Identify which cell holds the provided text, then report its [X, Y] central coordinate. 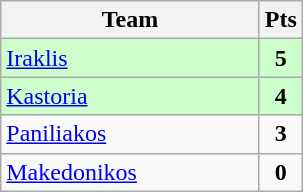
Team [130, 20]
Kastoria [130, 96]
Iraklis [130, 58]
5 [280, 58]
Paniliakos [130, 134]
4 [280, 96]
3 [280, 134]
Pts [280, 20]
0 [280, 172]
Makedonikos [130, 172]
